Find where the given text appears and provide that cell's center as [x, y] coordinate. 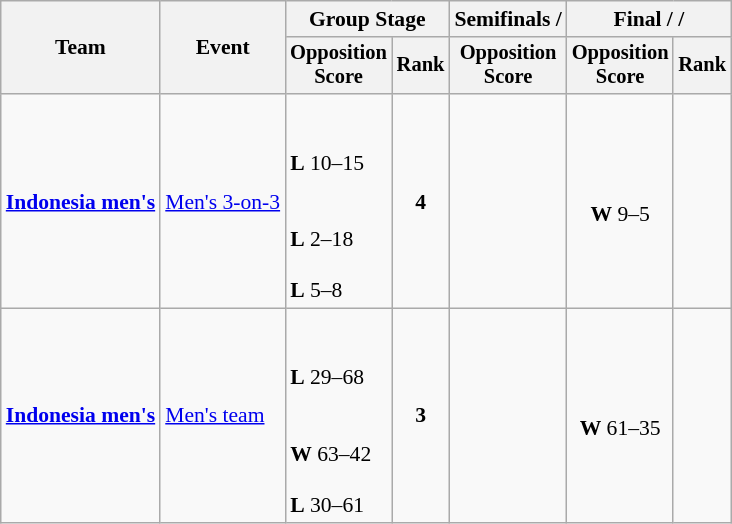
Men's 3-on-3 [222, 201]
Event [222, 48]
Team [80, 48]
Men's team [222, 416]
W 9–5 [620, 201]
L 29–68 W 63–42 L 30–61 [338, 416]
Semifinals / [508, 19]
Final / / [649, 19]
3 [421, 416]
4 [421, 201]
Group Stage [367, 19]
L 10–15 L 2–18 L 5–8 [338, 201]
W 61–35 [620, 416]
